Pinpoint the cell where the given text exists, returning its [X, Y] midpoint coordinate. 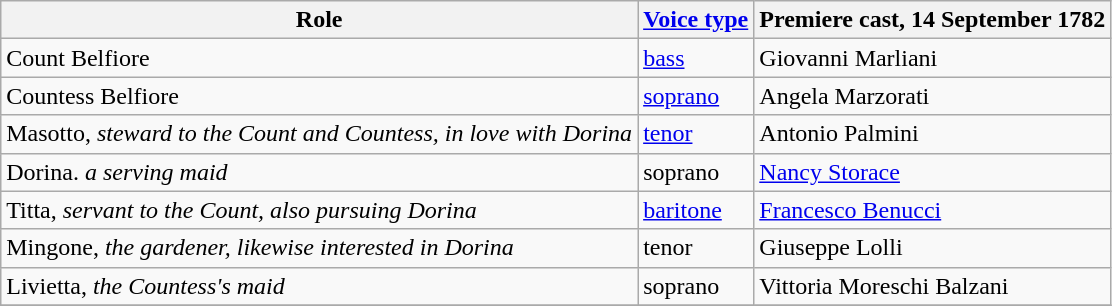
Giovanni Marliani [932, 58]
Livietta, the Countess's maid [320, 286]
Masotto, steward to the Count and Countess, in love with Dorina [320, 134]
Antonio Palmini [932, 134]
Francesco Benucci [932, 210]
bass [696, 58]
Angela Marzorati [932, 96]
Count Belfiore [320, 58]
Dorina. a serving maid [320, 172]
Titta, servant to the Count, also pursuing Dorina [320, 210]
Giuseppe Lolli [932, 248]
Nancy Storace [932, 172]
baritone [696, 210]
Voice type [696, 20]
Countess Belfiore [320, 96]
Mingone, the gardener, likewise interested in Dorina [320, 248]
Role [320, 20]
Vittoria Moreschi Balzani [932, 286]
Premiere cast, 14 September 1782 [932, 20]
